Return the [x, y] coordinate for the center point of the cell that contains the specified text.  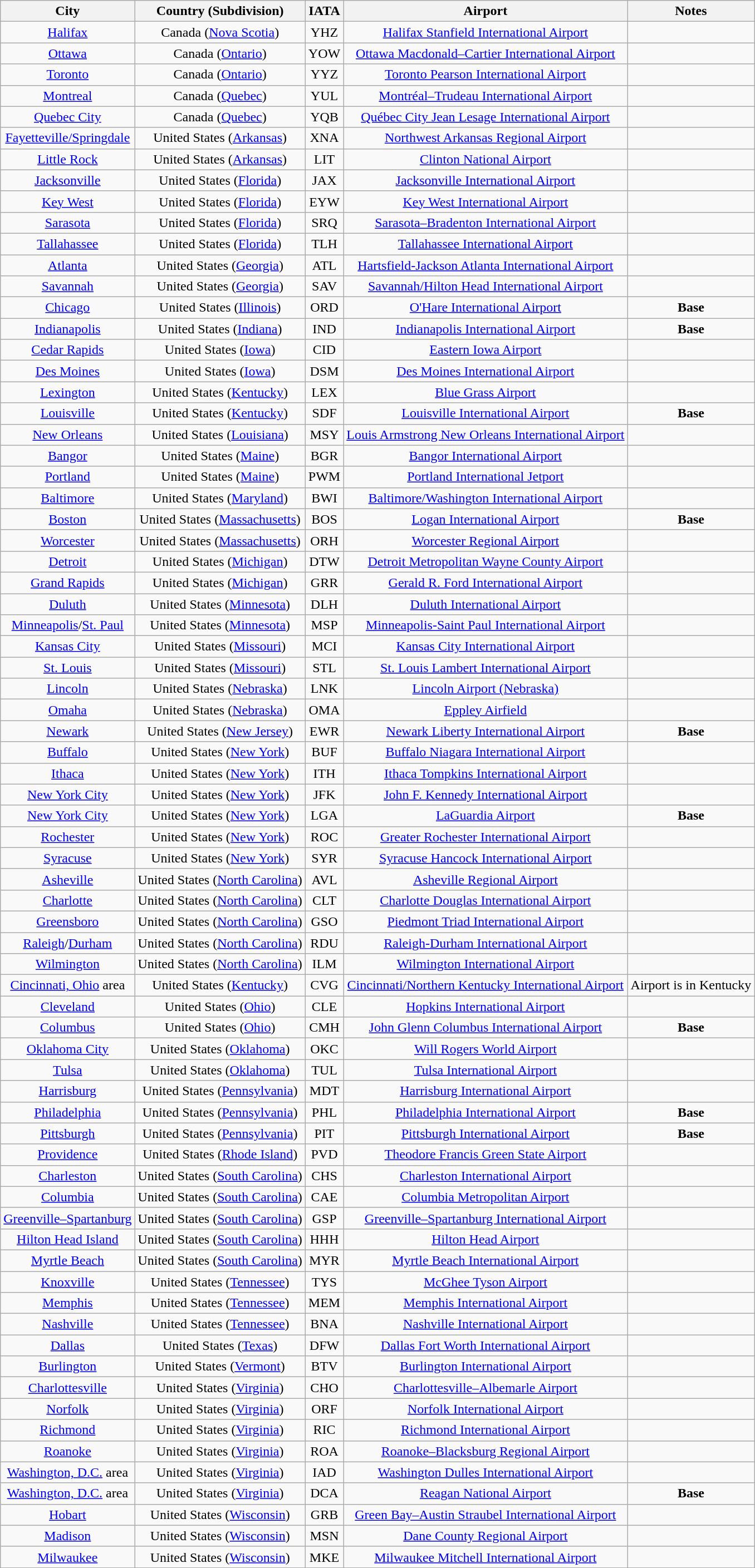
MSY [324, 435]
Asheville [68, 879]
John Glenn Columbus International Airport [486, 1028]
New Orleans [68, 435]
BWI [324, 498]
GSP [324, 1218]
Hobart [68, 1515]
Columbus [68, 1028]
MEM [324, 1303]
LaGuardia Airport [486, 816]
Gerald R. Ford International Airport [486, 583]
Boston [68, 519]
Milwaukee [68, 1557]
Lincoln Airport (Nebraska) [486, 689]
United States (Indiana) [220, 329]
Northwest Arkansas Regional Airport [486, 138]
TYS [324, 1281]
CHO [324, 1388]
Toronto Pearson International Airport [486, 75]
Charlottesville [68, 1388]
McGhee Tyson Airport [486, 1281]
Little Rock [68, 159]
Norfolk International Airport [486, 1409]
Lexington [68, 392]
Airport is in Kentucky [691, 985]
Halifax Stanfield International Airport [486, 32]
Raleigh-Durham International Airport [486, 943]
CMH [324, 1028]
Cincinnati, Ohio area [68, 985]
Portland International Jetport [486, 477]
CHS [324, 1176]
Ithaca [68, 773]
Tallahassee International Airport [486, 244]
YUL [324, 96]
Eppley Airfield [486, 710]
St. Louis [68, 668]
Greater Rochester International Airport [486, 837]
Nashville [68, 1324]
Philadelphia [68, 1112]
YHZ [324, 32]
Green Bay–Austin Straubel International Airport [486, 1515]
MSN [324, 1536]
Kansas City International Airport [486, 647]
Pittsburgh [68, 1133]
Eastern Iowa Airport [486, 350]
TUL [324, 1070]
XNA [324, 138]
Louisville [68, 413]
Charleston [68, 1176]
Dallas Fort Worth International Airport [486, 1345]
SDF [324, 413]
United States (Vermont) [220, 1367]
Cleveland [68, 1007]
STL [324, 668]
Baltimore [68, 498]
MKE [324, 1557]
LGA [324, 816]
Bangor [68, 456]
YQB [324, 117]
ITH [324, 773]
Montréal–Trudeau International Airport [486, 96]
ROA [324, 1451]
Omaha [68, 710]
Myrtle Beach International Airport [486, 1260]
Country (Subdivision) [220, 11]
Portland [68, 477]
CAE [324, 1197]
Pittsburgh International Airport [486, 1133]
Notes [691, 11]
Des Moines International Airport [486, 371]
GRR [324, 583]
ORH [324, 540]
Minneapolis-Saint Paul International Airport [486, 625]
Tulsa [68, 1070]
Richmond International Airport [486, 1430]
United States (Rhode Island) [220, 1155]
Tallahassee [68, 244]
DFW [324, 1345]
Cincinnati/Northern Kentucky International Airport [486, 985]
CID [324, 350]
SRQ [324, 223]
Bangor International Airport [486, 456]
Wilmington [68, 964]
Greensboro [68, 921]
Detroit [68, 561]
SAV [324, 287]
City [68, 11]
MCI [324, 647]
Raleigh/Durham [68, 943]
Sarasota–Bradenton International Airport [486, 223]
Dallas [68, 1345]
CLE [324, 1007]
Buffalo [68, 752]
Montreal [68, 96]
Worcester Regional Airport [486, 540]
Ottawa [68, 53]
United States (Maryland) [220, 498]
Jacksonville International Airport [486, 180]
Milwaukee Mitchell International Airport [486, 1557]
LEX [324, 392]
Jacksonville [68, 180]
Grand Rapids [68, 583]
Clinton National Airport [486, 159]
BOS [324, 519]
JFK [324, 795]
Ottawa Macdonald–Cartier International Airport [486, 53]
Cedar Rapids [68, 350]
Lincoln [68, 689]
Dane County Regional Airport [486, 1536]
BGR [324, 456]
Burlington [68, 1367]
Newark Liberty International Airport [486, 731]
Duluth [68, 604]
Madison [68, 1536]
Logan International Airport [486, 519]
IAD [324, 1472]
Charleston International Airport [486, 1176]
Columbia Metropolitan Airport [486, 1197]
Worcester [68, 540]
YOW [324, 53]
DSM [324, 371]
LNK [324, 689]
PVD [324, 1155]
United States (New Jersey) [220, 731]
Minneapolis/St. Paul [68, 625]
HHH [324, 1239]
Detroit Metropolitan Wayne County Airport [486, 561]
Richmond [68, 1430]
Key West [68, 201]
Memphis [68, 1303]
O'Hare International Airport [486, 308]
YYZ [324, 75]
Fayetteville/Springdale [68, 138]
BTV [324, 1367]
Ithaca Tompkins International Airport [486, 773]
Greenville–Spartanburg International Airport [486, 1218]
John F. Kennedy International Airport [486, 795]
Hilton Head Island [68, 1239]
Charlotte [68, 900]
IATA [324, 11]
PIT [324, 1133]
ORF [324, 1409]
PHL [324, 1112]
United States (Louisiana) [220, 435]
EYW [324, 201]
PWM [324, 477]
Key West International Airport [486, 201]
Sarasota [68, 223]
GRB [324, 1515]
GSO [324, 921]
Louisville International Airport [486, 413]
Hartsfield-Jackson Atlanta International Airport [486, 265]
Airport [486, 11]
MYR [324, 1260]
Charlotte Douglas International Airport [486, 900]
Asheville Regional Airport [486, 879]
CLT [324, 900]
Theodore Francis Green State Airport [486, 1155]
Memphis International Airport [486, 1303]
Harrisburg [68, 1091]
JAX [324, 180]
Blue Grass Airport [486, 392]
Piedmont Triad International Airport [486, 921]
Syracuse [68, 858]
ORD [324, 308]
Halifax [68, 32]
Philadelphia International Airport [486, 1112]
Providence [68, 1155]
Duluth International Airport [486, 604]
DTW [324, 561]
OKC [324, 1049]
RDU [324, 943]
Des Moines [68, 371]
TLH [324, 244]
Rochester [68, 837]
United States (Texas) [220, 1345]
Will Rogers World Airport [486, 1049]
BUF [324, 752]
Buffalo Niagara International Airport [486, 752]
OMA [324, 710]
LIT [324, 159]
Norfolk [68, 1409]
Columbia [68, 1197]
Knoxville [68, 1281]
Harrisburg International Airport [486, 1091]
Burlington International Airport [486, 1367]
Syracuse Hancock International Airport [486, 858]
MSP [324, 625]
Toronto [68, 75]
Tulsa International Airport [486, 1070]
Roanoke [68, 1451]
Chicago [68, 308]
ATL [324, 265]
Canada (Nova Scotia) [220, 32]
Oklahoma City [68, 1049]
ILM [324, 964]
CVG [324, 985]
ROC [324, 837]
Wilmington International Airport [486, 964]
DCA [324, 1493]
Savannah/Hilton Head International Airport [486, 287]
BNA [324, 1324]
EWR [324, 731]
Savannah [68, 287]
Greenville–Spartanburg [68, 1218]
Washington Dulles International Airport [486, 1472]
Louis Armstrong New Orleans International Airport [486, 435]
Indianapolis [68, 329]
United States (Illinois) [220, 308]
Hilton Head Airport [486, 1239]
Indianapolis International Airport [486, 329]
Nashville International Airport [486, 1324]
Hopkins International Airport [486, 1007]
IND [324, 329]
Baltimore/Washington International Airport [486, 498]
AVL [324, 879]
SYR [324, 858]
St. Louis Lambert International Airport [486, 668]
Roanoke–Blacksburg Regional Airport [486, 1451]
Charlottesville–Albemarle Airport [486, 1388]
Atlanta [68, 265]
Québec City Jean Lesage International Airport [486, 117]
Quebec City [68, 117]
Kansas City [68, 647]
Newark [68, 731]
Myrtle Beach [68, 1260]
MDT [324, 1091]
Reagan National Airport [486, 1493]
DLH [324, 604]
RIC [324, 1430]
